Pinpoint the cell where the given text exists, returning its [X, Y] midpoint coordinate. 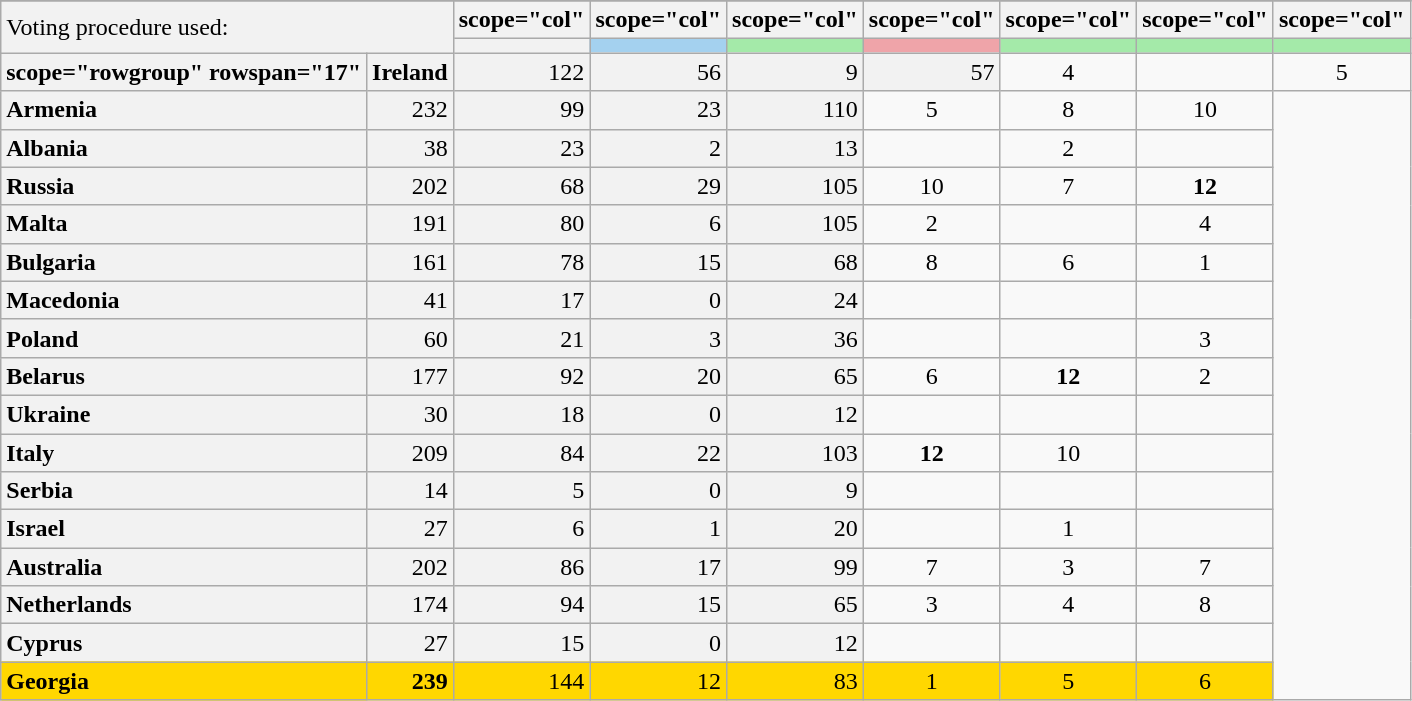
Netherlands [184, 605]
Bulgaria [184, 262]
18 [522, 414]
Serbia [184, 491]
Belarus [184, 376]
Voting procedure used: [227, 27]
36 [796, 338]
60 [410, 338]
161 [410, 262]
78 [522, 262]
103 [796, 453]
110 [796, 110]
Macedonia [184, 300]
86 [522, 567]
Ireland [410, 72]
84 [522, 453]
177 [410, 376]
Ukraine [184, 414]
94 [522, 605]
83 [796, 681]
Cyprus [184, 643]
92 [522, 376]
57 [932, 72]
80 [522, 224]
Malta [184, 224]
122 [522, 72]
209 [410, 453]
Australia [184, 567]
13 [796, 148]
21 [522, 338]
Poland [184, 338]
232 [410, 110]
56 [658, 72]
Georgia [184, 681]
30 [410, 414]
22 [658, 453]
38 [410, 148]
41 [410, 300]
191 [410, 224]
239 [410, 681]
Armenia [184, 110]
Israel [184, 529]
Russia [184, 186]
24 [796, 300]
Italy [184, 453]
174 [410, 605]
14 [410, 491]
Albania [184, 148]
scope="rowgroup" rowspan="17" [184, 72]
29 [658, 186]
144 [522, 681]
